Output the [X, Y] coordinate of the center of the cell containing the given text.  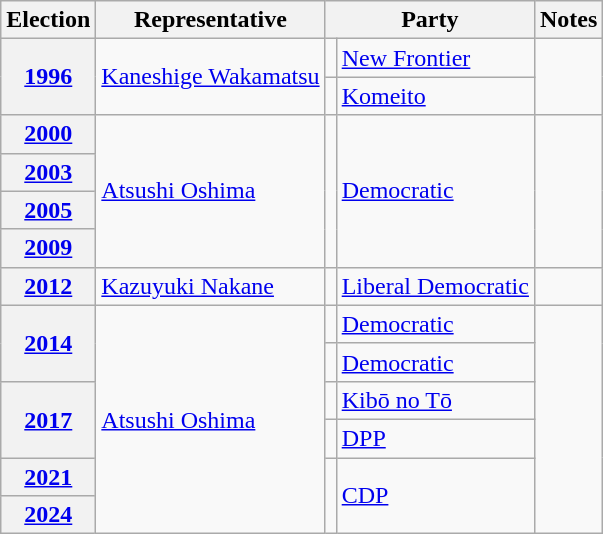
2024 [48, 515]
DPP [435, 438]
CDP [435, 496]
2000 [48, 134]
2014 [48, 343]
Election [48, 20]
Party [430, 20]
Notes [568, 20]
Kibō no Tō [435, 400]
Kaneshige Wakamatsu [210, 77]
2009 [48, 248]
2021 [48, 477]
Kazuyuki Nakane [210, 286]
1996 [48, 77]
Komeito [435, 96]
Liberal Democratic [435, 286]
2012 [48, 286]
2005 [48, 210]
2017 [48, 419]
Representative [210, 20]
New Frontier [435, 58]
2003 [48, 172]
